Extract the [x, y] coordinate from the center of the cell holding the provided text.  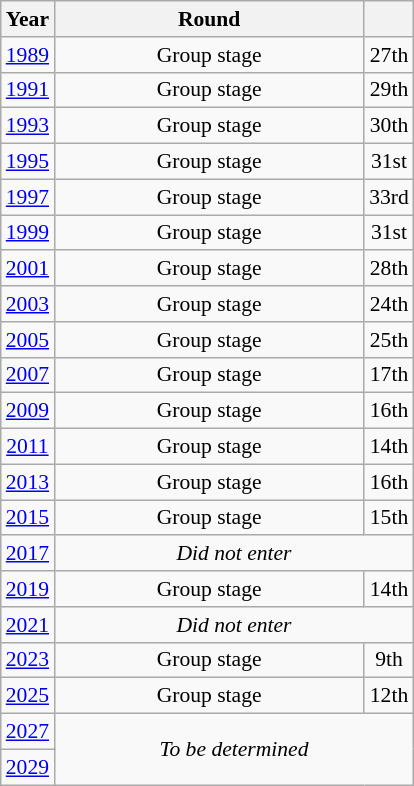
2003 [28, 304]
29th [389, 90]
Year [28, 19]
24th [389, 304]
30th [389, 126]
Round [209, 19]
1989 [28, 55]
2023 [28, 660]
2027 [28, 732]
2009 [28, 411]
1993 [28, 126]
1991 [28, 90]
12th [389, 696]
1997 [28, 197]
27th [389, 55]
To be determined [234, 750]
1995 [28, 162]
2025 [28, 696]
2015 [28, 518]
25th [389, 340]
2019 [28, 589]
2011 [28, 447]
2021 [28, 625]
2007 [28, 375]
2001 [28, 269]
15th [389, 518]
2017 [28, 554]
28th [389, 269]
33rd [389, 197]
17th [389, 375]
2029 [28, 767]
2013 [28, 482]
1999 [28, 233]
9th [389, 660]
2005 [28, 340]
